For the text-containing cell, return its midpoint in (X, Y) coordinate format. 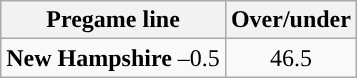
Pregame line (114, 20)
46.5 (290, 58)
Over/under (290, 20)
New Hampshire –0.5 (114, 58)
